Provide the (x, y) coordinate of the cell's center where the given text is located.  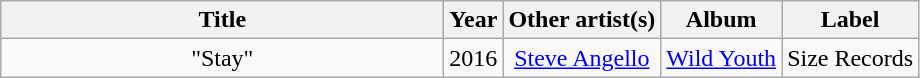
Size Records (850, 58)
Wild Youth (722, 58)
"Stay" (222, 58)
Year (474, 20)
Steve Angello (582, 58)
Album (722, 20)
Title (222, 20)
2016 (474, 58)
Label (850, 20)
Other artist(s) (582, 20)
